Scan for the cell matching the given text and deliver its (X, Y) coordinate at center. 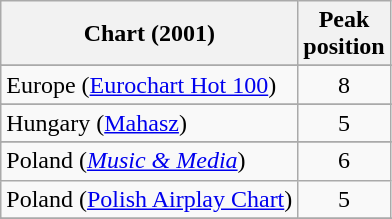
6 (344, 161)
Poland (Polish Airplay Chart) (150, 199)
Poland (Music & Media) (150, 161)
Chart (2001) (150, 34)
8 (344, 85)
Europe (Eurochart Hot 100) (150, 85)
Hungary (Mahasz) (150, 123)
Peakposition (344, 34)
